Capture the cell that displays the provided text and extract its [X, Y] central coordinate. 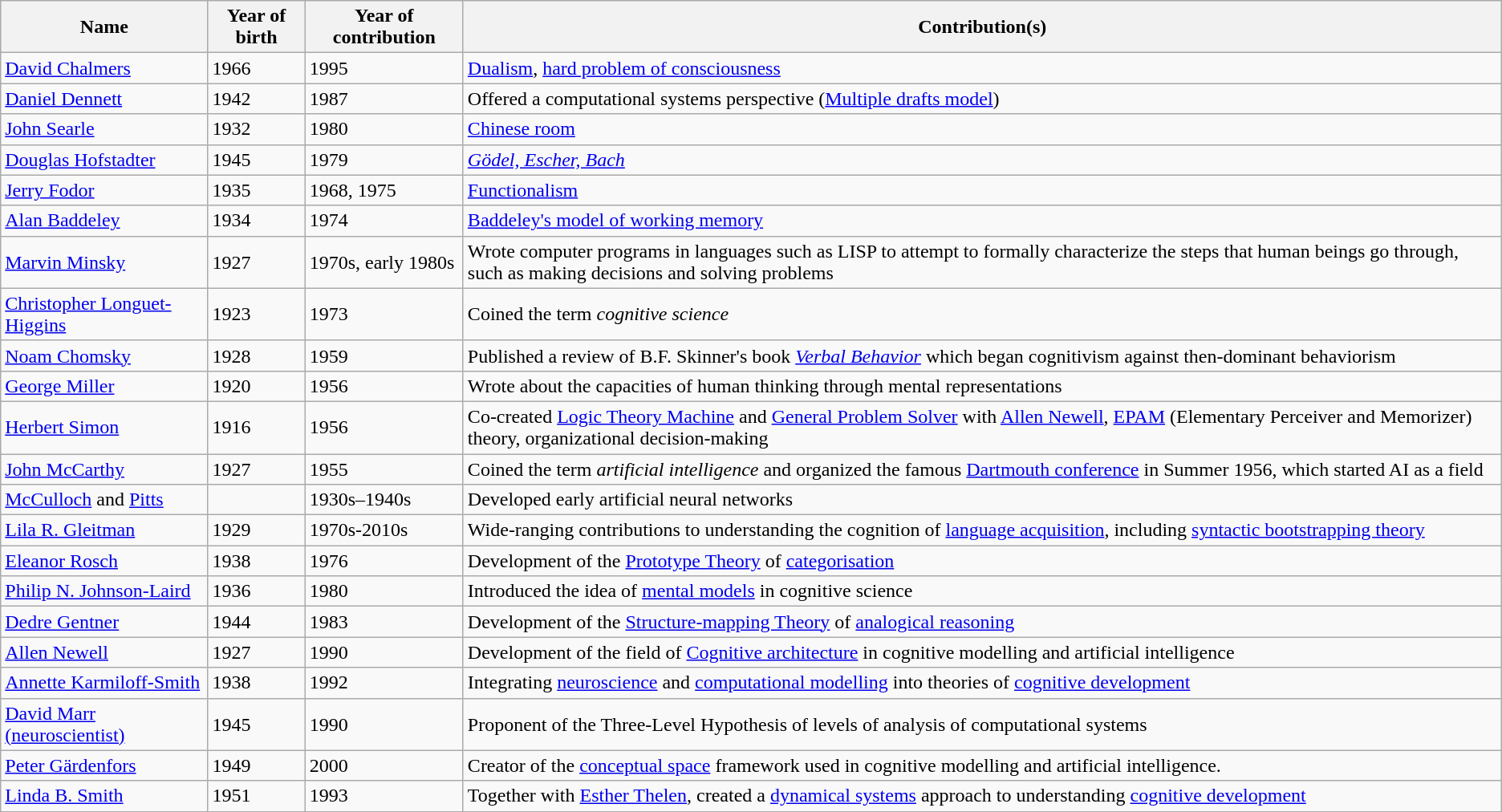
Jerry Fodor [104, 190]
Year of contribution [384, 27]
Proponent of the Three-Level Hypothesis of levels of analysis of computational systems [982, 724]
Name [104, 27]
Coined the term artificial intelligence and organized the famous Dartmouth conference in Summer 1956, which started AI as a field [982, 469]
1920 [257, 386]
David Marr (neuroscientist) [104, 724]
Annette Karmiloff-Smith [104, 683]
1955 [384, 469]
1992 [384, 683]
1923 [257, 315]
1929 [257, 530]
John Searle [104, 129]
Peter Gärdenfors [104, 765]
Lila R. Gleitman [104, 530]
Linda B. Smith [104, 796]
2000 [384, 765]
Offered a computational systems perspective (Multiple drafts model) [982, 99]
1966 [257, 68]
Together with Esther Thelen, created a dynamical systems approach to understanding cognitive development [982, 796]
Allen Newell [104, 652]
1959 [384, 355]
1951 [257, 796]
David Chalmers [104, 68]
George Miller [104, 386]
1970s-2010s [384, 530]
1916 [257, 427]
Wrote about the capacities of human thinking through mental representations [982, 386]
Developed early artificial neural networks [982, 500]
Integrating neuroscience and computational modelling into theories of cognitive development [982, 683]
Year of birth [257, 27]
Christopher Longuet-Higgins [104, 315]
McCulloch and Pitts [104, 500]
Contribution(s) [982, 27]
Wide-ranging contributions to understanding the cognition of language acquisition, including syntactic bootstrapping theory [982, 530]
Noam Chomsky [104, 355]
1928 [257, 355]
1968, 1975 [384, 190]
1973 [384, 315]
Eleanor Rosch [104, 561]
1949 [257, 765]
1932 [257, 129]
1936 [257, 591]
Development of the Structure-mapping Theory of analogical reasoning [982, 622]
1942 [257, 99]
Development of the field of Cognitive architecture in cognitive modelling and artificial intelligence [982, 652]
1987 [384, 99]
1979 [384, 160]
Creator of the conceptual space framework used in cognitive modelling and artificial intelligence. [982, 765]
1976 [384, 561]
1930s–1940s [384, 500]
1995 [384, 68]
Published a review of B.F. Skinner's book Verbal Behavior which began cognitivism against then-dominant behaviorism [982, 355]
Alan Baddeley [104, 221]
Marvin Minsky [104, 262]
Dualism, hard problem of consciousness [982, 68]
Chinese room [982, 129]
Daniel Dennett [104, 99]
Functionalism [982, 190]
Development of the Prototype Theory of categorisation [982, 561]
1970s, early 1980s [384, 262]
Herbert Simon [104, 427]
Philip N. Johnson-Laird [104, 591]
Coined the term cognitive science [982, 315]
John McCarthy [104, 469]
Introduced the idea of mental models in cognitive science [982, 591]
1934 [257, 221]
1983 [384, 622]
1993 [384, 796]
Dedre Gentner [104, 622]
1944 [257, 622]
Douglas Hofstadter [104, 160]
Gödel, Escher, Bach [982, 160]
1974 [384, 221]
Baddeley's model of working memory [982, 221]
1935 [257, 190]
